Return the [X, Y] coordinate for the center point of the cell that contains the specified text.  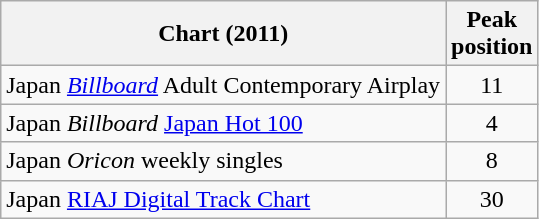
Japan Billboard Adult Contemporary Airplay [224, 85]
Japan Billboard Japan Hot 100 [224, 123]
4 [492, 123]
Japan Oricon weekly singles [224, 161]
11 [492, 85]
Chart (2011) [224, 34]
8 [492, 161]
Japan RIAJ Digital Track Chart [224, 199]
Peakposition [492, 34]
30 [492, 199]
